Identify which cell holds the provided text, then report its [X, Y] central coordinate. 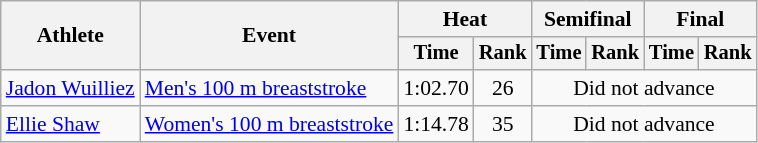
Ellie Shaw [70, 124]
Jadon Wuilliez [70, 88]
Event [270, 36]
1:14.78 [436, 124]
Heat [464, 19]
Women's 100 m breaststroke [270, 124]
35 [503, 124]
Final [700, 19]
Semifinal [587, 19]
1:02.70 [436, 88]
Athlete [70, 36]
Men's 100 m breaststroke [270, 88]
26 [503, 88]
